Return [X, Y] of the center of cell containing provided text 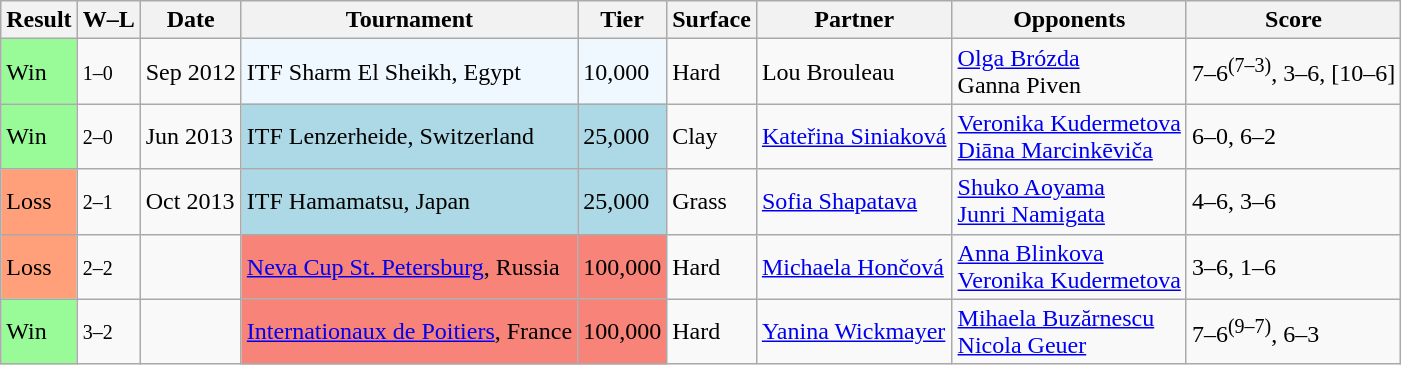
Michaela Hončová [854, 266]
Clay [712, 136]
Neva Cup St. Petersburg, Russia [409, 266]
Partner [854, 20]
Oct 2013 [190, 202]
Veronika Kudermetova Diāna Marcinkēviča [1069, 136]
Score [1293, 20]
2–0 [108, 136]
3–2 [108, 332]
ITF Hamamatsu, Japan [409, 202]
Kateřina Siniaková [854, 136]
Lou Brouleau [854, 72]
Jun 2013 [190, 136]
1–0 [108, 72]
Yanina Wickmayer [854, 332]
Sep 2012 [190, 72]
Mihaela Buzărnescu Nicola Geuer [1069, 332]
Tournament [409, 20]
Olga Brózda Ganna Piven [1069, 72]
Surface [712, 20]
2–2 [108, 266]
W–L [108, 20]
Date [190, 20]
Opponents [1069, 20]
7–6(7–3), 3–6, [10–6] [1293, 72]
Shuko Aoyama Junri Namigata [1069, 202]
7–6(9–7), 6–3 [1293, 332]
10,000 [622, 72]
Anna Blinkova Veronika Kudermetova [1069, 266]
ITF Lenzerheide, Switzerland [409, 136]
Grass [712, 202]
4–6, 3–6 [1293, 202]
Sofia Shapatava [854, 202]
Internationaux de Poitiers, France [409, 332]
Result [39, 20]
2–1 [108, 202]
6–0, 6–2 [1293, 136]
Tier [622, 20]
ITF Sharm El Sheikh, Egypt [409, 72]
3–6, 1–6 [1293, 266]
